Return the (X, Y) coordinate for the center point of the cell that contains the specified text.  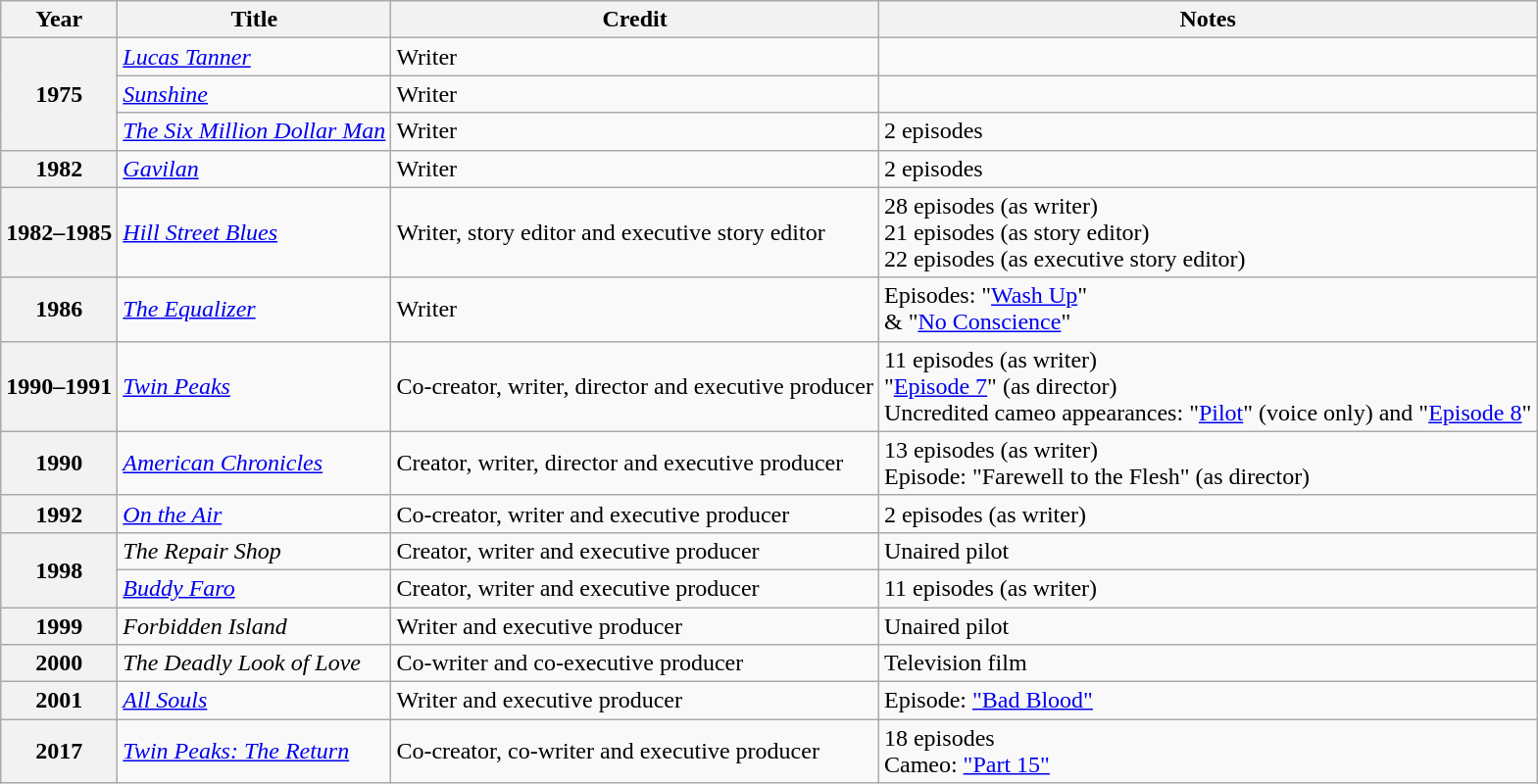
The Six Million Dollar Man (255, 131)
On the Air (255, 514)
28 episodes (as writer)21 episodes (as story editor)22 episodes (as executive story editor) (1208, 232)
The Equalizer (255, 310)
11 episodes (as writer)"Episode 7" (as director)Uncredited cameo appearances: "Pilot" (voice only) and "Episode 8" (1208, 386)
1999 (59, 626)
1975 (59, 94)
Episodes: "Wash Up"& "No Conscience" (1208, 310)
The Repair Shop (255, 551)
2017 (59, 751)
Hill Street Blues (255, 232)
1982–1985 (59, 232)
American Chronicles (255, 463)
Lucas Tanner (255, 57)
Writer, story editor and executive story editor (635, 232)
Co-creator, writer, director and executive producer (635, 386)
13 episodes (as writer)Episode: "Farewell to the Flesh" (as director) (1208, 463)
Title (255, 20)
Co-creator, writer and executive producer (635, 514)
1982 (59, 169)
Gavilan (255, 169)
All Souls (255, 701)
1998 (59, 569)
Co-creator, co-writer and executive producer (635, 751)
2 episodes (as writer) (1208, 514)
Creator, writer, director and executive producer (635, 463)
Forbidden Island (255, 626)
2000 (59, 663)
Credit (635, 20)
2001 (59, 701)
Co-writer and co-executive producer (635, 663)
1990–1991 (59, 386)
1986 (59, 310)
The Deadly Look of Love (255, 663)
Twin Peaks (255, 386)
Television film (1208, 663)
11 episodes (as writer) (1208, 588)
Year (59, 20)
Twin Peaks: The Return (255, 751)
1992 (59, 514)
Buddy Faro (255, 588)
Episode: "Bad Blood" (1208, 701)
Notes (1208, 20)
18 episodesCameo: "Part 15" (1208, 751)
1990 (59, 463)
Sunshine (255, 94)
